Return [x, y] of the center of cell containing provided text 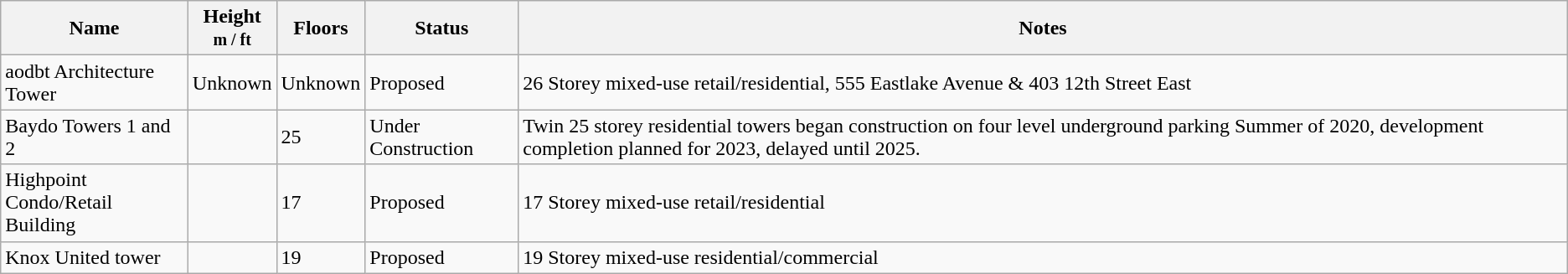
19 [321, 257]
Heightm / ft [232, 28]
17 Storey mixed-use retail/residential [1044, 203]
17 [321, 203]
25 [321, 137]
aodbt Architecture Tower [95, 82]
Status [442, 28]
Under Construction [442, 137]
Knox United tower [95, 257]
Name [95, 28]
HighpointCondo/Retail Building [95, 203]
Baydo Towers 1 and 2 [95, 137]
26 Storey mixed-use retail/residential, 555 Eastlake Avenue & 403 12th Street East [1044, 82]
Floors [321, 28]
19 Storey mixed-use residential/commercial [1044, 257]
Notes [1044, 28]
